Extract the (X, Y) coordinate from the center of the cell holding the provided text.  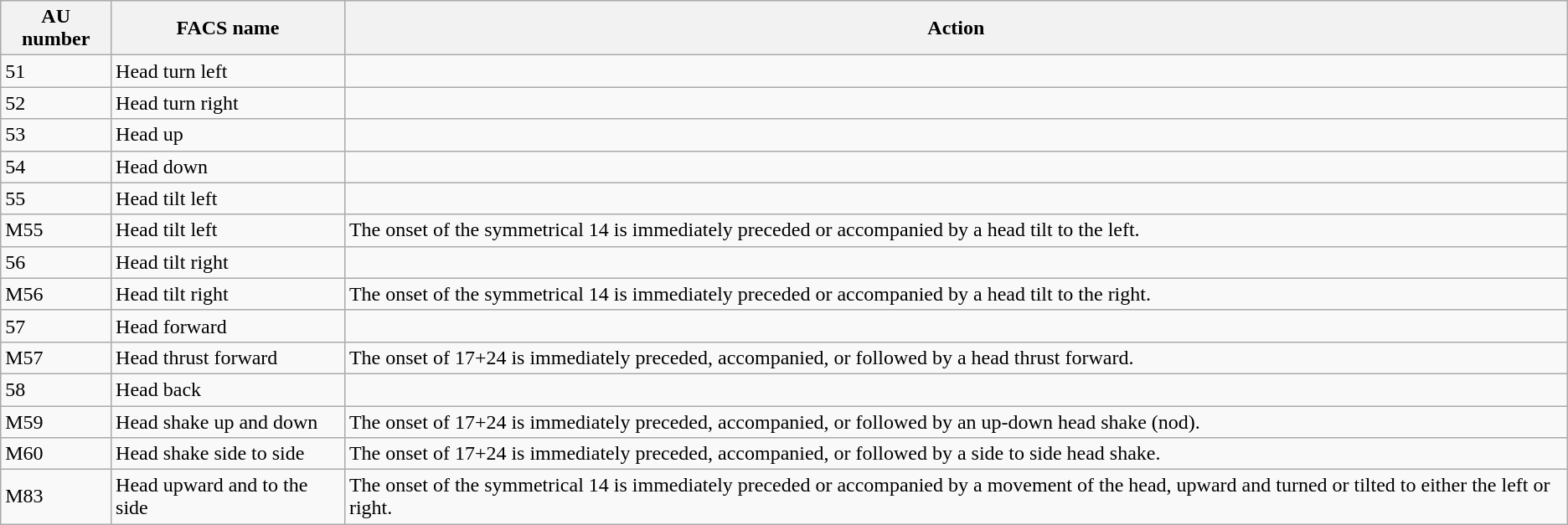
Head up (228, 135)
55 (56, 198)
Head down (228, 167)
Head turn right (228, 103)
53 (56, 135)
54 (56, 167)
The onset of 17+24 is immediately preceded, accompanied, or followed by a side to side head shake. (956, 454)
M57 (56, 358)
Head upward and to the side (228, 497)
51 (56, 71)
The onset of the symmetrical 14 is immediately preceded or accompanied by a head tilt to the left. (956, 230)
M83 (56, 497)
Head forward (228, 326)
52 (56, 103)
Head turn left (228, 71)
57 (56, 326)
The onset of the symmetrical 14 is immediately preceded or accompanied by a head tilt to the right. (956, 294)
The onset of 17+24 is immediately preceded, accompanied, or followed by a head thrust forward. (956, 358)
Head shake up and down (228, 421)
FACS name (228, 28)
Head thrust forward (228, 358)
The onset of 17+24 is immediately preceded, accompanied, or followed by an up-down head shake (nod). (956, 421)
Head back (228, 389)
M60 (56, 454)
M56 (56, 294)
M55 (56, 230)
AU number (56, 28)
M59 (56, 421)
Head shake side to side (228, 454)
56 (56, 262)
Action (956, 28)
58 (56, 389)
